For the text-containing cell, return its midpoint in [X, Y] coordinate format. 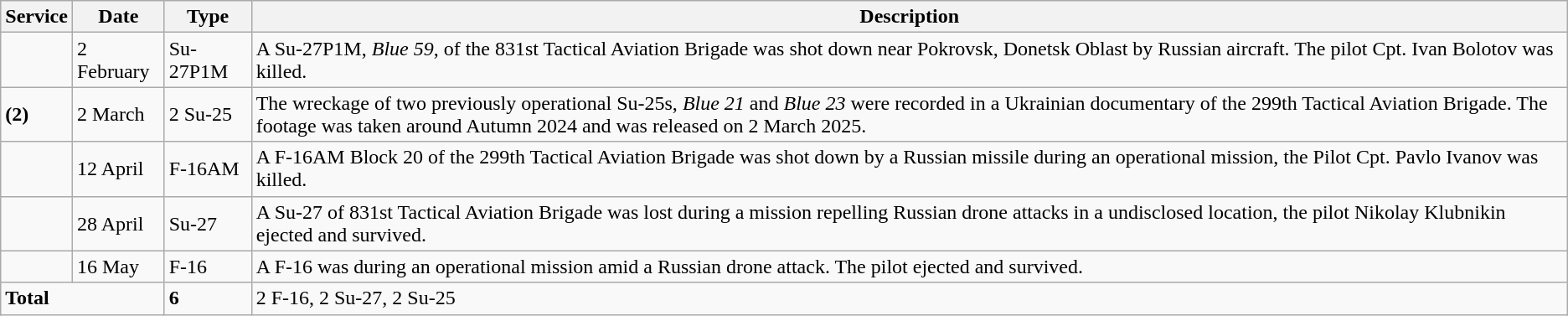
A F-16 was during an operational mission amid a Russian drone attack. The pilot ejected and survived. [910, 267]
6 [208, 298]
12 April [118, 169]
Service [37, 17]
Description [910, 17]
2 F-16, 2 Su-27, 2 Su-25 [910, 298]
2 Su-25 [208, 114]
Su-27P1M [208, 60]
F-16AM [208, 169]
(2) [37, 114]
Date [118, 17]
28 April [118, 223]
2 March [118, 114]
Total [82, 298]
F-16 [208, 267]
Type [208, 17]
16 May [118, 267]
2 February [118, 60]
Su-27 [208, 223]
